Search for the cell housing the specified text and yield its (X, Y) center coordinate. 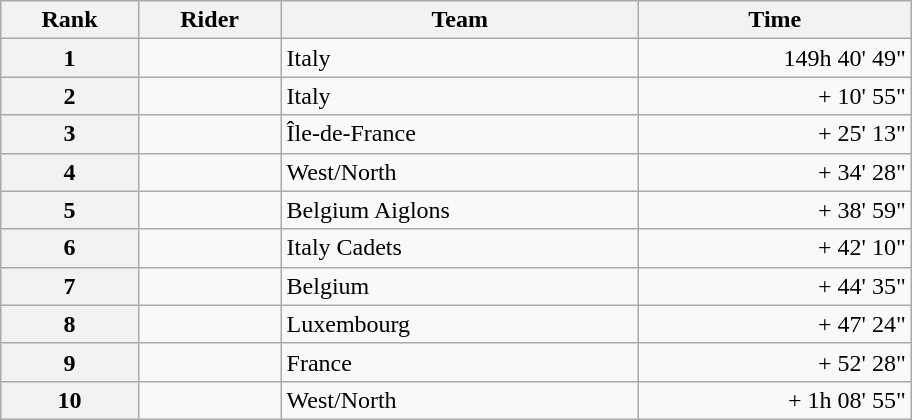
9 (70, 362)
+ 42' 10" (774, 248)
6 (70, 248)
4 (70, 172)
5 (70, 210)
+ 44' 35" (774, 286)
3 (70, 134)
Île-de-France (460, 134)
7 (70, 286)
10 (70, 400)
Luxembourg (460, 324)
Team (460, 20)
149h 40' 49" (774, 58)
+ 1h 08' 55" (774, 400)
Time (774, 20)
+ 52' 28" (774, 362)
+ 38' 59" (774, 210)
Belgium (460, 286)
Belgium Aiglons (460, 210)
Rider (210, 20)
+ 34' 28" (774, 172)
+ 25' 13" (774, 134)
France (460, 362)
8 (70, 324)
Rank (70, 20)
Italy Cadets (460, 248)
1 (70, 58)
2 (70, 96)
+ 47' 24" (774, 324)
+ 10' 55" (774, 96)
